Extract the (x, y) coordinate from the center of the cell holding the provided text.  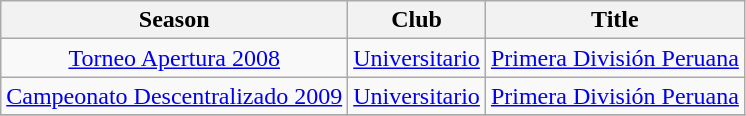
Season (174, 20)
Title (614, 20)
Torneo Apertura 2008 (174, 58)
Campeonato Descentralizado 2009 (174, 96)
Club (417, 20)
